Return (x, y) of the center of cell containing provided text 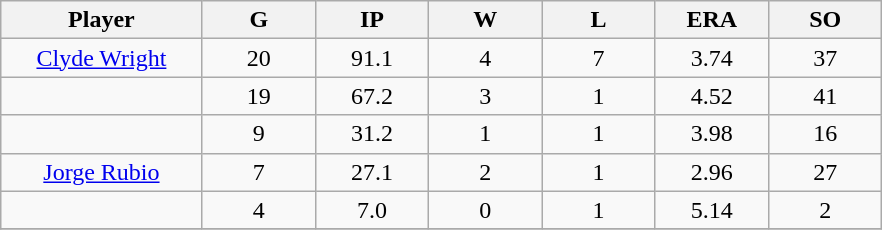
Jorge Rubio (102, 172)
3.98 (712, 134)
SO (824, 20)
3.74 (712, 58)
L (598, 20)
Clyde Wright (102, 58)
0 (486, 210)
G (258, 20)
16 (824, 134)
9 (258, 134)
19 (258, 96)
41 (824, 96)
3 (486, 96)
2.96 (712, 172)
4.52 (712, 96)
27.1 (372, 172)
7.0 (372, 210)
37 (824, 58)
31.2 (372, 134)
IP (372, 20)
67.2 (372, 96)
W (486, 20)
ERA (712, 20)
5.14 (712, 210)
Player (102, 20)
27 (824, 172)
20 (258, 58)
91.1 (372, 58)
